Output the (x, y) coordinate of the center of the cell containing the given text.  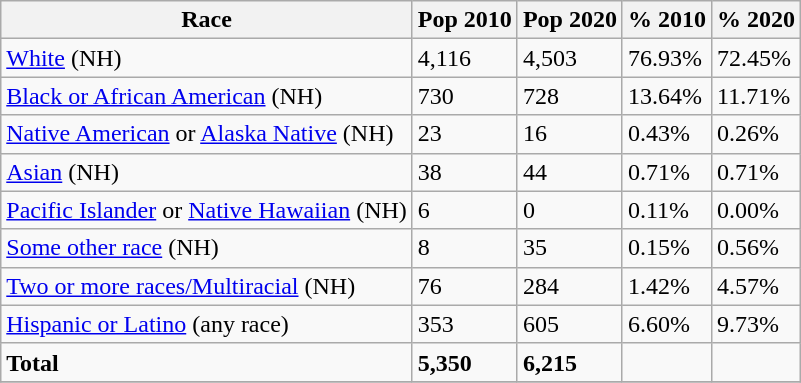
1.42% (666, 286)
13.64% (666, 96)
72.45% (756, 58)
Two or more races/Multiracial (NH) (207, 286)
23 (464, 134)
0 (570, 210)
38 (464, 172)
0.26% (756, 134)
White (NH) (207, 58)
Native American or Alaska Native (NH) (207, 134)
284 (570, 286)
0.15% (666, 248)
Some other race (NH) (207, 248)
6,215 (570, 362)
4,503 (570, 58)
728 (570, 96)
0.11% (666, 210)
8 (464, 248)
76.93% (666, 58)
44 (570, 172)
Total (207, 362)
6 (464, 210)
16 (570, 134)
0.56% (756, 248)
0.00% (756, 210)
Hispanic or Latino (any race) (207, 324)
Black or African American (NH) (207, 96)
4,116 (464, 58)
730 (464, 96)
6.60% (666, 324)
9.73% (756, 324)
Pop 2010 (464, 20)
11.71% (756, 96)
Race (207, 20)
605 (570, 324)
76 (464, 286)
35 (570, 248)
Pop 2020 (570, 20)
353 (464, 324)
Asian (NH) (207, 172)
% 2010 (666, 20)
% 2020 (756, 20)
5,350 (464, 362)
0.43% (666, 134)
Pacific Islander or Native Hawaiian (NH) (207, 210)
4.57% (756, 286)
